Identify which cell holds the provided text, then report its [X, Y] central coordinate. 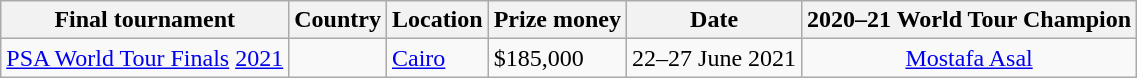
$185,000 [557, 58]
PSA World Tour Finals 2021 [145, 58]
Location [437, 20]
Date [714, 20]
Cairo [437, 58]
Final tournament [145, 20]
Country [338, 20]
22–27 June 2021 [714, 58]
Mostafa Asal [970, 58]
Prize money [557, 20]
2020–21 World Tour Champion [970, 20]
